Capture the cell that displays the provided text and extract its (x, y) central coordinate. 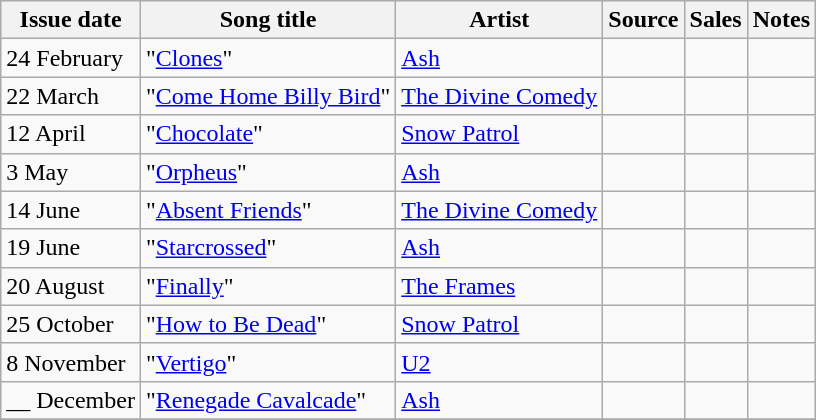
Artist (500, 20)
The Frames (500, 286)
Notes (781, 20)
Song title (268, 20)
Source (644, 20)
12 April (71, 134)
"Finally" (268, 286)
"Chocolate" (268, 134)
24 February (71, 58)
"Come Home Billy Bird" (268, 96)
20 August (71, 286)
"Clones" (268, 58)
25 October (71, 324)
U2 (500, 362)
Issue date (71, 20)
14 June (71, 210)
"How to Be Dead" (268, 324)
"Absent Friends" (268, 210)
"Starcrossed" (268, 248)
"Renegade Cavalcade" (268, 400)
Sales (716, 20)
"Orpheus" (268, 172)
8 November (71, 362)
22 March (71, 96)
19 June (71, 248)
__ December (71, 400)
3 May (71, 172)
"Vertigo" (268, 362)
